From the cell containing the given text, extract its center point as (x, y) coordinate. 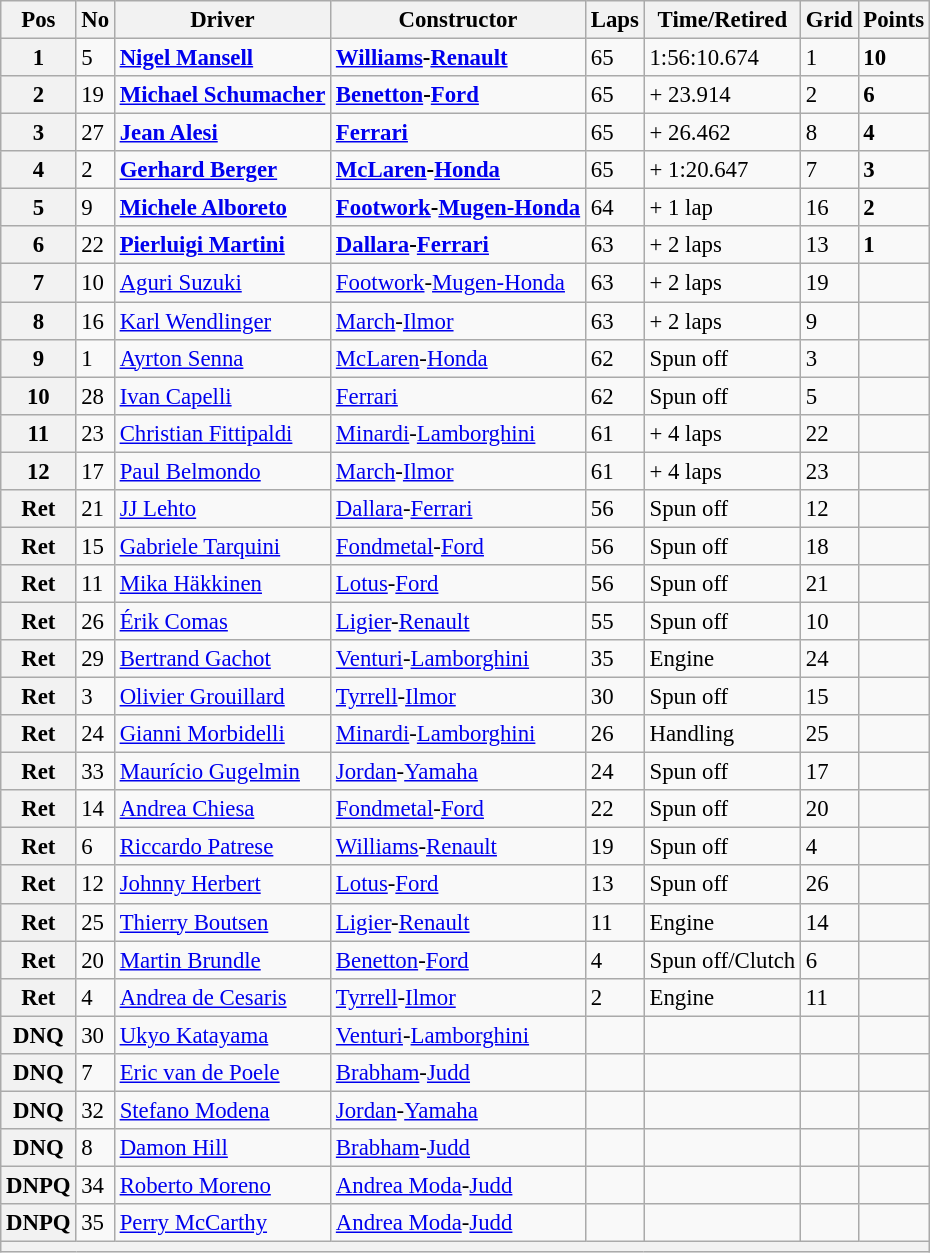
33 (95, 772)
18 (830, 546)
+ 26.462 (722, 133)
28 (95, 396)
Pos (38, 20)
64 (614, 208)
1:56:10.674 (722, 58)
Gerhard Berger (222, 170)
Stefano Modena (222, 1110)
Johnny Herbert (222, 885)
Nigel Mansell (222, 58)
Constructor (458, 20)
Michael Schumacher (222, 95)
Thierry Boutsen (222, 922)
+ 1 lap (722, 208)
No (95, 20)
Mika Häkkinen (222, 584)
Karl Wendlinger (222, 321)
Gabriele Tarquini (222, 546)
34 (95, 1185)
Gianni Morbidelli (222, 734)
Michele Alboreto (222, 208)
Paul Belmondo (222, 471)
Grid (830, 20)
32 (95, 1110)
27 (95, 133)
Roberto Moreno (222, 1185)
Maurício Gugelmin (222, 772)
Riccardo Patrese (222, 847)
Christian Fittipaldi (222, 433)
55 (614, 621)
Damon Hill (222, 1148)
Andrea de Cesaris (222, 997)
JJ Lehto (222, 509)
Ayrton Senna (222, 358)
Eric van de Poele (222, 1073)
Jean Alesi (222, 133)
Aguri Suzuki (222, 283)
Spun off/Clutch (722, 960)
+ 23.914 (722, 95)
Bertrand Gachot (222, 659)
+ 1:20.647 (722, 170)
Points (894, 20)
Handling (722, 734)
Perry McCarthy (222, 1223)
Pierluigi Martini (222, 245)
Ukyo Katayama (222, 1035)
Ivan Capelli (222, 396)
Andrea Chiesa (222, 809)
Olivier Grouillard (222, 697)
29 (95, 659)
Érik Comas (222, 621)
Time/Retired (722, 20)
Driver (222, 20)
Martin Brundle (222, 960)
Laps (614, 20)
